Scan for the cell matching the given text and deliver its (x, y) coordinate at center. 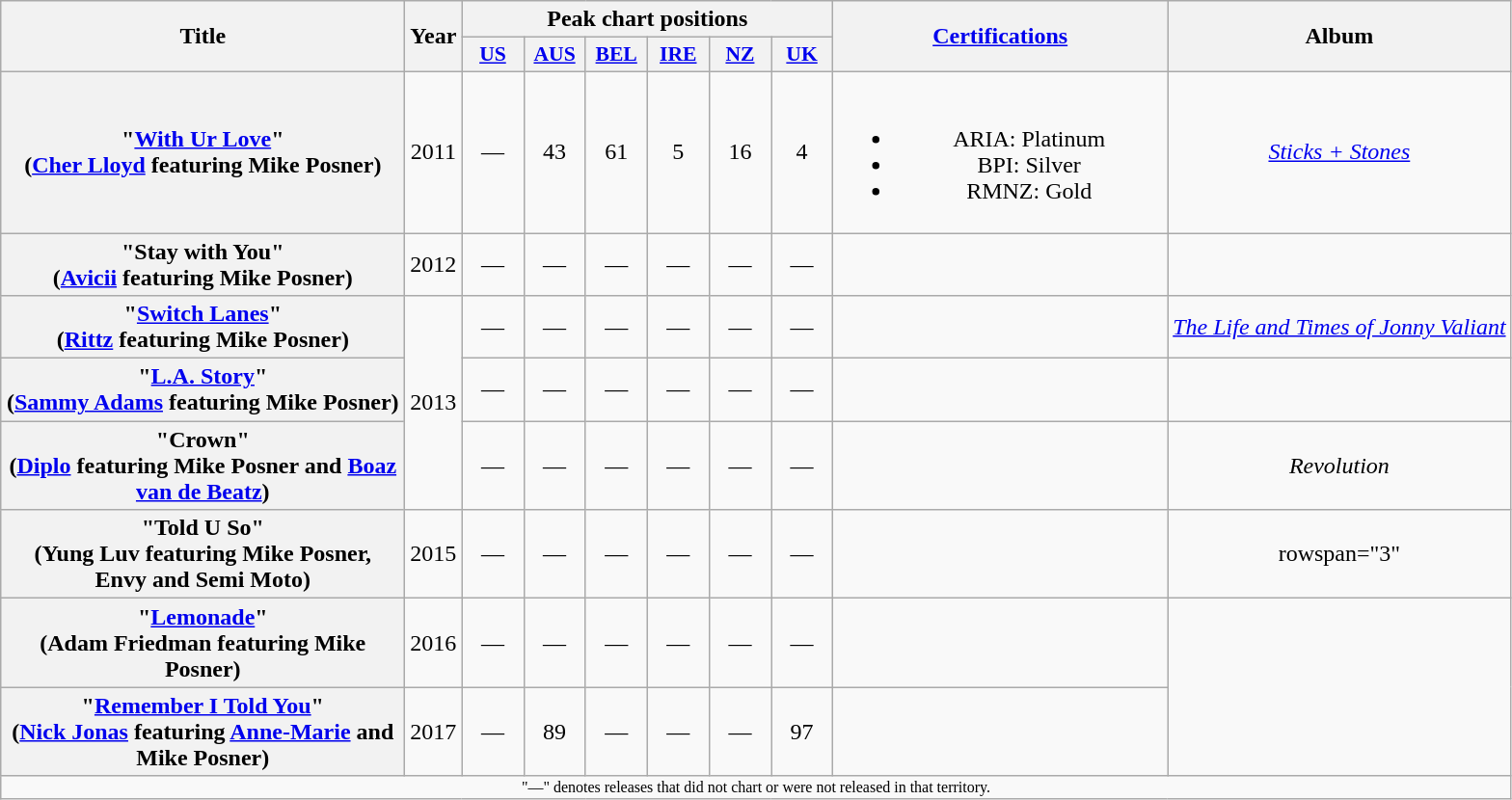
2012 (434, 264)
AUS (554, 55)
2013 (434, 403)
Revolution (1339, 466)
2016 (434, 643)
"Remember I Told You"(Nick Jonas featuring Anne-Marie and Mike Posner) (202, 732)
"Switch Lanes"(Rittz featuring Mike Posner) (202, 328)
5 (678, 152)
Year (434, 37)
61 (616, 152)
16 (740, 152)
US (493, 55)
BEL (616, 55)
"—" denotes releases that did not chart or were not released in that territory. (756, 787)
UK (802, 55)
Album (1339, 37)
"Told U So"(Yung Luv featuring Mike Posner, Envy and Semi Moto) (202, 554)
"Stay with You"(Avicii featuring Mike Posner) (202, 264)
The Life and Times of Jonny Valiant (1339, 328)
rowspan="3" (1339, 554)
"L.A. Story"(Sammy Adams featuring Mike Posner) (202, 389)
43 (554, 152)
"Lemonade"(Adam Friedman featuring Mike Posner) (202, 643)
Certifications (1001, 37)
89 (554, 732)
Title (202, 37)
Peak chart positions (648, 19)
2017 (434, 732)
97 (802, 732)
2015 (434, 554)
4 (802, 152)
IRE (678, 55)
"Crown"(Diplo featuring Mike Posner and Boaz van de Beatz) (202, 466)
Sticks + Stones (1339, 152)
"With Ur Love"(Cher Lloyd featuring Mike Posner) (202, 152)
NZ (740, 55)
2011 (434, 152)
ARIA: PlatinumBPI: SilverRMNZ: Gold (1001, 152)
